Extract the (x, y) coordinate from the center of the cell holding the provided text.  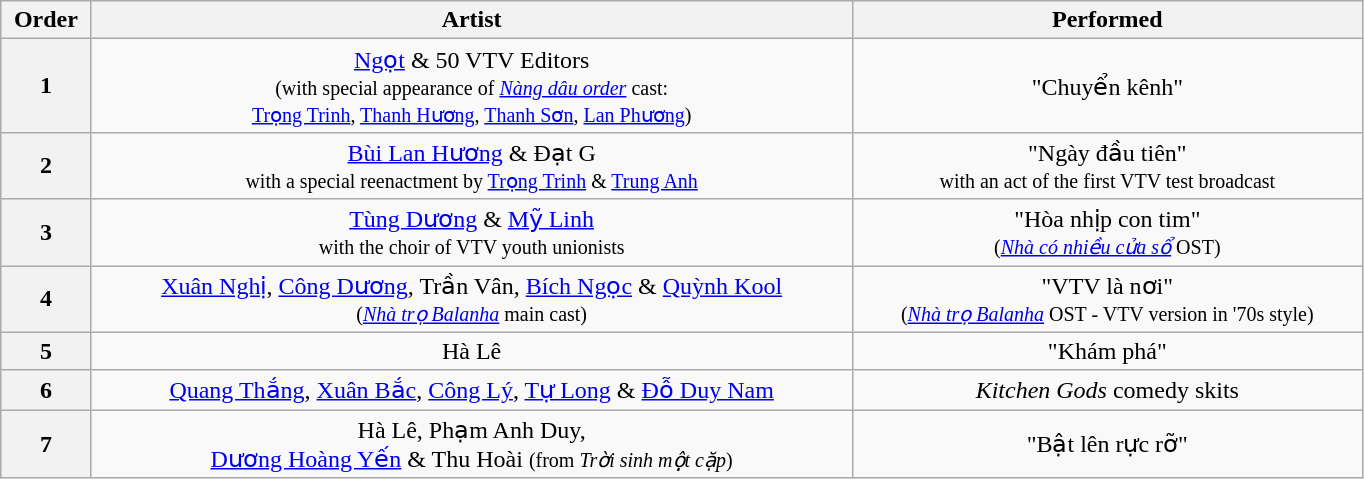
7 (46, 444)
"Chuyển kênh" (1107, 86)
Artist (472, 20)
Bùi Lan Hương & Đạt Gwith a special reenactment by Trọng Trinh & Trung Anh (472, 166)
Quang Thắng, Xuân Bắc, Công Lý, Tự Long & Đỗ Duy Nam (472, 390)
3 (46, 232)
"Khám phá" (1107, 351)
Hà Lê (472, 351)
"Ngày đầu tiên"with an act of the first VTV test broadcast (1107, 166)
6 (46, 390)
2 (46, 166)
Kitchen Gods comedy skits (1107, 390)
Xuân Nghị, Công Dương, Trần Vân, Bích Ngọc & Quỳnh Kool(Nhà trọ Balanha main cast) (472, 300)
"Bật lên rực rỡ" (1107, 444)
5 (46, 351)
"VTV là nơi"(Nhà trọ Balanha OST - VTV version in '70s style) (1107, 300)
"Hòa nhịp con tim" (Nhà có nhiều cửa sổ OST) (1107, 232)
Performed (1107, 20)
1 (46, 86)
Tùng Dương & Mỹ Linhwith the choir of VTV youth unionists (472, 232)
Hà Lê, Phạm Anh Duy,Dương Hoàng Yến & Thu Hoài (from Trời sinh một cặp) (472, 444)
Order (46, 20)
4 (46, 300)
Ngọt & 50 VTV Editors (with special appearance of Nàng dâu order cast:Trọng Trinh, Thanh Hương, Thanh Sơn, Lan Phương) (472, 86)
